Find where the given text appears and provide that cell's center as [x, y] coordinate. 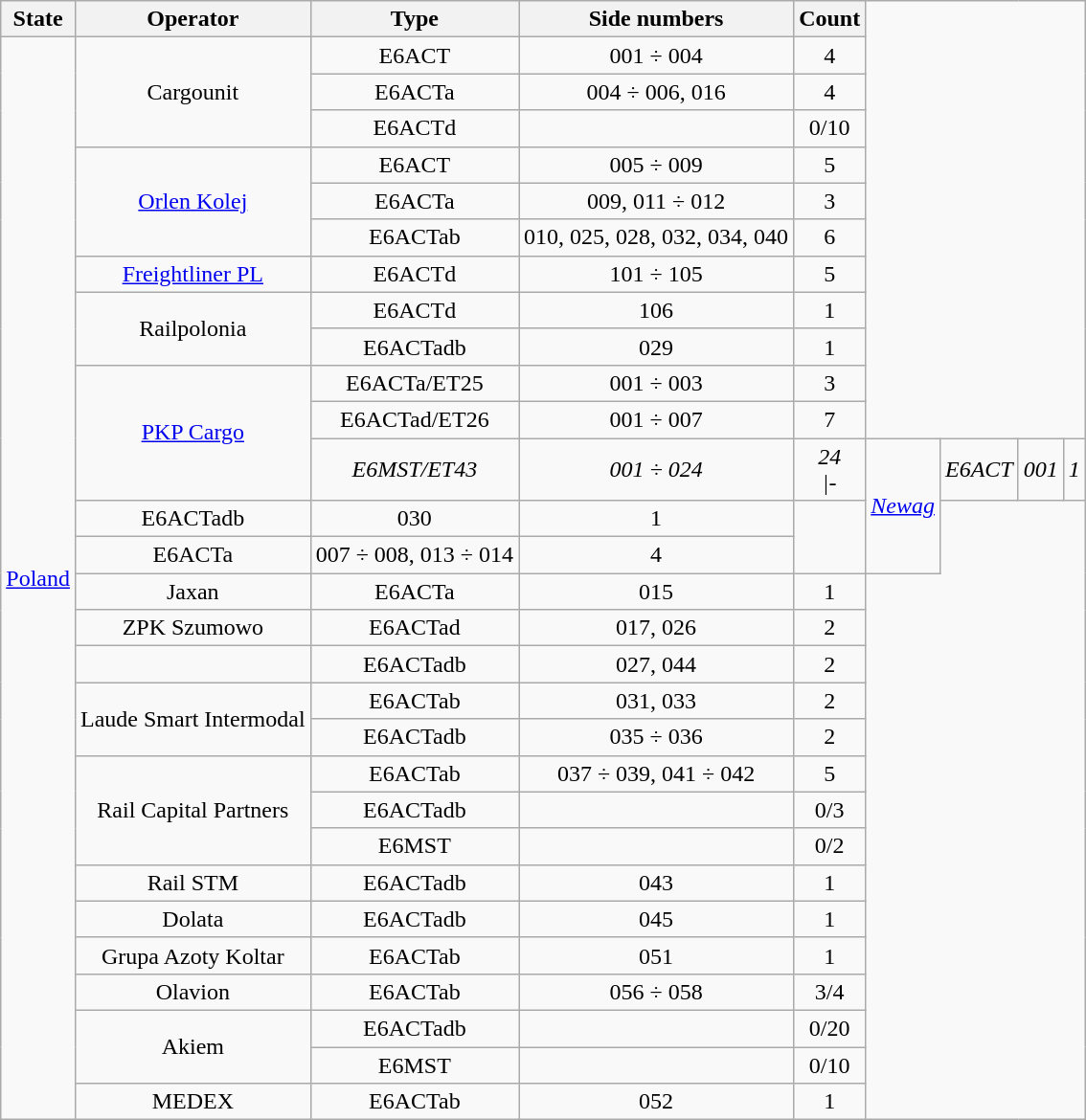
Laude Smart Intermodal [192, 719]
E6ACTa/ET25 [414, 383]
MEDEX [192, 1102]
Orlen Kolej [192, 201]
Rail Capital Partners [192, 810]
017, 026 [657, 628]
Side numbers [657, 19]
0/2 [829, 846]
Type [414, 19]
3/4 [829, 992]
031, 033 [657, 701]
E6MST/ET43 [414, 469]
001 ÷ 007 [657, 419]
ZPK Szumowo [192, 628]
7 [829, 419]
030 [414, 519]
Poland [38, 578]
Freightliner PL [192, 274]
001 [1040, 469]
Grupa Azoty Koltar [192, 955]
035 ÷ 036 [657, 737]
001 ÷ 003 [657, 383]
001 ÷ 024 [657, 469]
009, 011 ÷ 012 [657, 201]
0/3 [829, 810]
E6ACTad/ET26 [414, 419]
056 ÷ 058 [657, 992]
051 [657, 955]
004 ÷ 006, 016 [657, 92]
Newag [903, 505]
010, 025, 028, 032, 034, 040 [657, 237]
Dolata [192, 919]
State [38, 19]
037 ÷ 039, 041 ÷ 042 [657, 773]
E6ACTad [414, 628]
Akiem [192, 1046]
Railpolonia [192, 328]
052 [657, 1102]
6 [829, 237]
Jaxan [192, 592]
029 [657, 347]
027, 044 [657, 664]
045 [657, 919]
24|- [829, 469]
0/20 [829, 1028]
PKP Cargo [192, 433]
Rail STM [192, 883]
Operator [192, 19]
101 ÷ 105 [657, 274]
007 ÷ 008, 013 ÷ 014 [414, 555]
Count [829, 19]
005 ÷ 009 [657, 165]
106 [657, 310]
Olavion [192, 992]
015 [657, 592]
043 [657, 883]
Cargounit [192, 92]
001 ÷ 004 [657, 56]
